Output the [X, Y] coordinate of the center of the cell containing the given text.  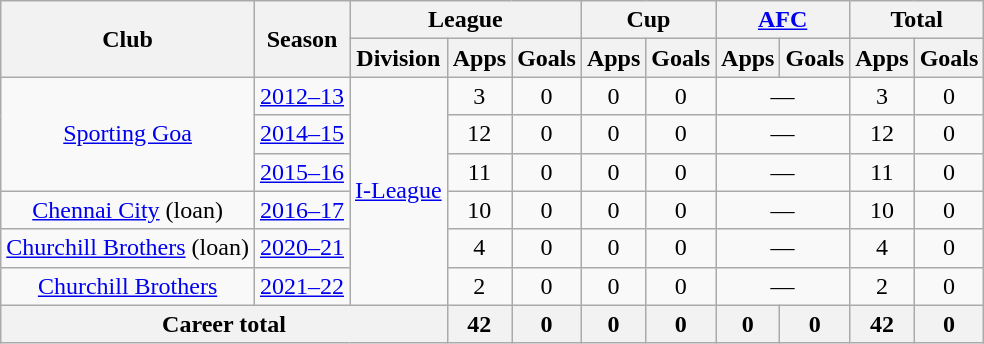
2021–22 [302, 286]
AFC [783, 20]
Club [128, 39]
2016–17 [302, 210]
Sporting Goa [128, 134]
Career total [224, 324]
2015–16 [302, 172]
Churchill Brothers (loan) [128, 248]
2020–21 [302, 248]
Total [917, 20]
Churchill Brothers [128, 286]
2012–13 [302, 96]
Season [302, 39]
I-League [399, 191]
League [466, 20]
2014–15 [302, 134]
Cup [648, 20]
Division [399, 58]
Chennai City (loan) [128, 210]
